Pinpoint the cell where the given text exists, returning its (x, y) midpoint coordinate. 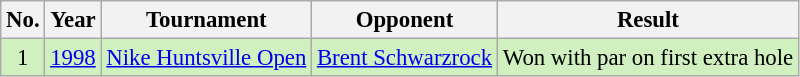
Tournament (206, 20)
No. (23, 20)
Won with par on first extra hole (648, 58)
1 (23, 58)
Year (73, 20)
Brent Schwarzrock (405, 58)
Nike Huntsville Open (206, 58)
1998 (73, 58)
Result (648, 20)
Opponent (405, 20)
